Output the [x, y] coordinate of the center of the cell containing the given text.  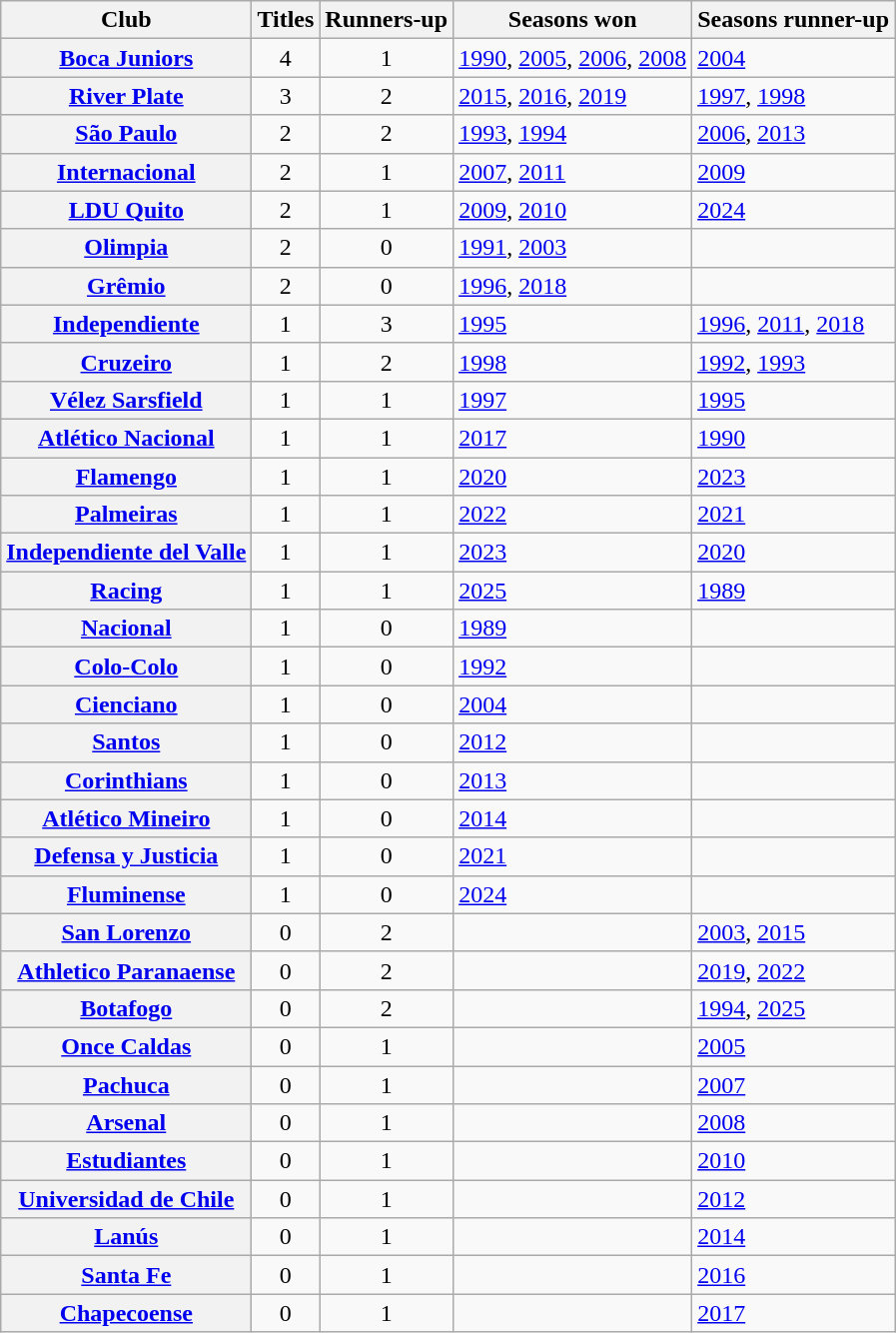
2015, 2016, 2019 [573, 96]
2005 [793, 1046]
1998 [573, 362]
1992, 1993 [793, 362]
2013 [573, 780]
Runners-up [387, 20]
Colo-Colo [126, 666]
Estudiantes [126, 1161]
Internacional [126, 172]
Club [126, 20]
Nacional [126, 629]
1993, 1994 [573, 134]
4 [286, 58]
2009 [793, 172]
Santa Fe [126, 1275]
Atlético Mineiro [126, 818]
1991, 2003 [573, 248]
Athletico Paranaense [126, 970]
Seasons won [573, 20]
San Lorenzo [126, 932]
Lanús [126, 1237]
1990 [793, 438]
Chapecoense [126, 1313]
Independiente [126, 324]
Corinthians [126, 780]
Arsenal [126, 1123]
River Plate [126, 96]
1997, 1998 [793, 96]
LDU Quito [126, 210]
1994, 2025 [793, 1008]
Universidad de Chile [126, 1199]
Cruzeiro [126, 362]
2022 [573, 515]
Racing [126, 591]
1992 [573, 666]
2025 [573, 591]
1990, 2005, 2006, 2008 [573, 58]
Botafogo [126, 1008]
Vélez Sarsfield [126, 400]
2019, 2022 [793, 970]
Pachuca [126, 1084]
Palmeiras [126, 515]
Boca Juniors [126, 58]
Flamengo [126, 477]
2003, 2015 [793, 932]
Once Caldas [126, 1046]
2010 [793, 1161]
1997 [573, 400]
2007 [793, 1084]
2016 [793, 1275]
2009, 2010 [573, 210]
Seasons runner-up [793, 20]
Santos [126, 742]
Grêmio [126, 286]
2008 [793, 1123]
Cienciano [126, 704]
1996, 2018 [573, 286]
Olimpia [126, 248]
Titles [286, 20]
2006, 2013 [793, 134]
Fluminense [126, 894]
1996, 2011, 2018 [793, 324]
Atlético Nacional [126, 438]
São Paulo [126, 134]
Independiente del Valle [126, 553]
2007, 2011 [573, 172]
Defensa y Justicia [126, 856]
